Locate the cell with the specified text and output its [x, y] center coordinate. 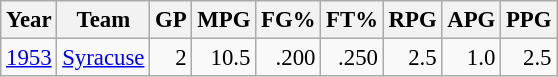
MPG [224, 20]
10.5 [224, 58]
GP [171, 20]
FT% [352, 20]
1953 [29, 58]
PPG [529, 20]
.250 [352, 58]
Syracuse [104, 58]
RPG [412, 20]
2 [171, 58]
APG [472, 20]
1.0 [472, 58]
FG% [288, 20]
Team [104, 20]
.200 [288, 58]
Year [29, 20]
